Provide the (X, Y) coordinate of the cell's center where the given text is located.  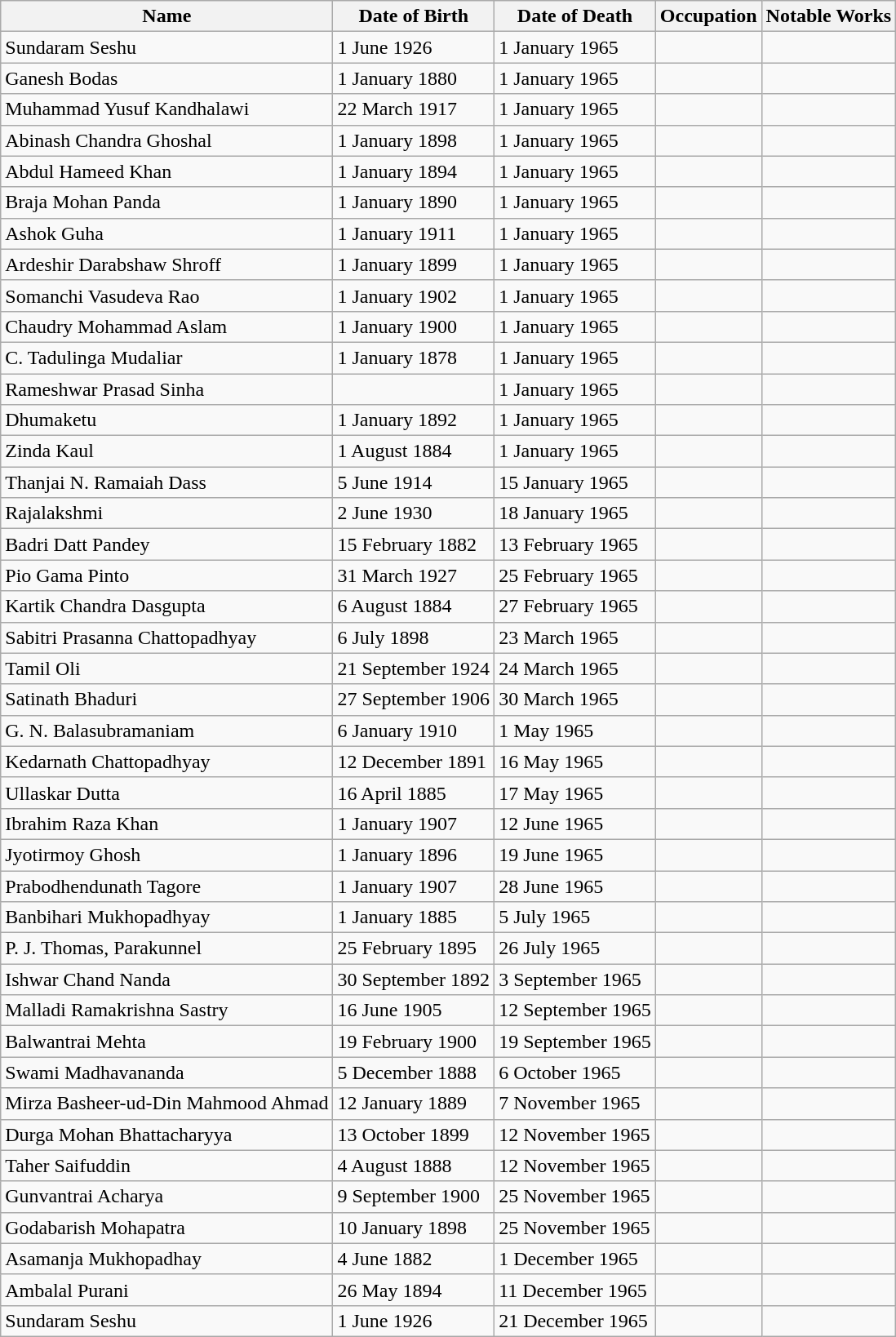
Date of Birth (414, 16)
Ambalal Purani (166, 1290)
12 June 1965 (575, 824)
Jyotirmoy Ghosh (166, 855)
9 September 1900 (414, 1197)
G. N. Balasubramaniam (166, 731)
Ibrahim Raza Khan (166, 824)
Durga Mohan Bhattacharyya (166, 1135)
26 July 1965 (575, 948)
21 December 1965 (575, 1321)
12 January 1889 (414, 1104)
Godabarish Mohapatra (166, 1228)
Occupation (708, 16)
6 July 1898 (414, 637)
Satinath Bhaduri (166, 700)
Banbihari Mukhopadhyay (166, 917)
22 March 1917 (414, 109)
Prabodhendunath Tagore (166, 886)
1 January 1894 (414, 171)
Name (166, 16)
1 January 1900 (414, 326)
4 August 1888 (414, 1166)
1 January 1885 (414, 917)
Thanjai N. Ramaiah Dass (166, 482)
Abinash Chandra Ghoshal (166, 140)
15 January 1965 (575, 482)
1 January 1878 (414, 358)
Ullaskar Dutta (166, 793)
Muhammad Yusuf Kandhalawi (166, 109)
5 December 1888 (414, 1073)
1 January 1896 (414, 855)
12 September 1965 (575, 1011)
Braja Mohan Panda (166, 202)
19 June 1965 (575, 855)
24 March 1965 (575, 668)
Kedarnath Chattopadhyay (166, 762)
28 June 1965 (575, 886)
12 December 1891 (414, 762)
27 September 1906 (414, 700)
Tamil Oli (166, 668)
Chaudry Mohammad Aslam (166, 326)
7 November 1965 (575, 1104)
6 August 1884 (414, 606)
1 January 1880 (414, 78)
Rajalakshmi (166, 513)
C. Tadulinga Mudaliar (166, 358)
Ashok Guha (166, 233)
5 July 1965 (575, 917)
5 June 1914 (414, 482)
P. J. Thomas, Parakunnel (166, 948)
19 September 1965 (575, 1042)
Badri Datt Pandey (166, 544)
25 February 1965 (575, 575)
1 January 1890 (414, 202)
Kartik Chandra Dasgupta (166, 606)
1 January 1892 (414, 420)
11 December 1965 (575, 1290)
Somanchi Vasudeva Rao (166, 295)
21 September 1924 (414, 668)
Ganesh Bodas (166, 78)
13 February 1965 (575, 544)
25 February 1895 (414, 948)
Ishwar Chand Nanda (166, 979)
Zinda Kaul (166, 451)
26 May 1894 (414, 1290)
16 May 1965 (575, 762)
1 May 1965 (575, 731)
1 January 1911 (414, 233)
31 March 1927 (414, 575)
3 September 1965 (575, 979)
16 June 1905 (414, 1011)
6 January 1910 (414, 731)
Abdul Hameed Khan (166, 171)
1 December 1965 (575, 1259)
15 February 1882 (414, 544)
Notable Works (829, 16)
Mirza Basheer-ud-Din Mahmood Ahmad (166, 1104)
2 June 1930 (414, 513)
18 January 1965 (575, 513)
6 October 1965 (575, 1073)
Dhumaketu (166, 420)
Swami Madhavananda (166, 1073)
1 August 1884 (414, 451)
Pio Gama Pinto (166, 575)
Asamanja Mukhopadhay (166, 1259)
19 February 1900 (414, 1042)
16 April 1885 (414, 793)
Sabitri Prasanna Chattopadhyay (166, 637)
Taher Saifuddin (166, 1166)
Ardeshir Darabshaw Shroff (166, 264)
17 May 1965 (575, 793)
23 March 1965 (575, 637)
1 January 1902 (414, 295)
Rameshwar Prasad Sinha (166, 389)
10 January 1898 (414, 1228)
Gunvantrai Acharya (166, 1197)
30 September 1892 (414, 979)
Balwantrai Mehta (166, 1042)
13 October 1899 (414, 1135)
4 June 1882 (414, 1259)
Date of Death (575, 16)
27 February 1965 (575, 606)
1 January 1899 (414, 264)
Malladi Ramakrishna Sastry (166, 1011)
30 March 1965 (575, 700)
1 January 1898 (414, 140)
